Search for the cell housing the specified text and yield its [x, y] center coordinate. 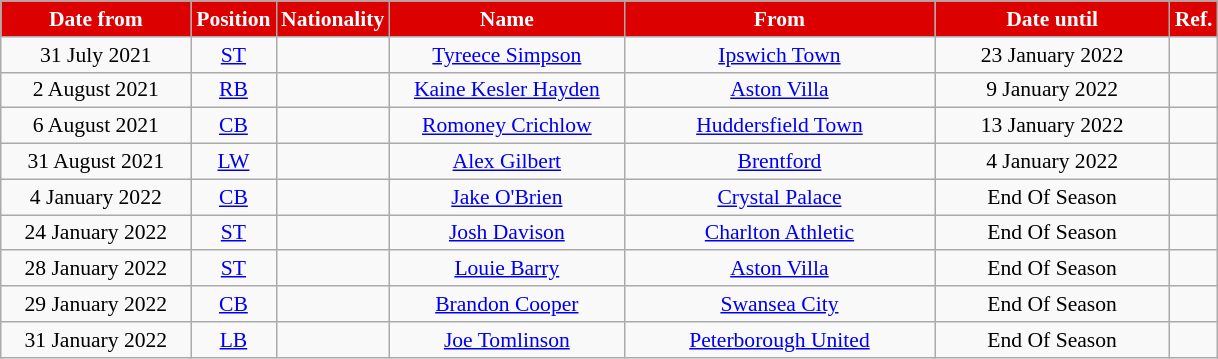
6 August 2021 [96, 126]
31 January 2022 [96, 340]
LW [234, 162]
31 July 2021 [96, 55]
Joe Tomlinson [506, 340]
Brandon Cooper [506, 304]
13 January 2022 [1052, 126]
Crystal Palace [779, 197]
Tyreece Simpson [506, 55]
Name [506, 19]
Nationality [332, 19]
Date from [96, 19]
Alex Gilbert [506, 162]
Charlton Athletic [779, 233]
23 January 2022 [1052, 55]
24 January 2022 [96, 233]
Ref. [1194, 19]
Huddersfield Town [779, 126]
Jake O'Brien [506, 197]
Date until [1052, 19]
29 January 2022 [96, 304]
LB [234, 340]
RB [234, 90]
From [779, 19]
28 January 2022 [96, 269]
Brentford [779, 162]
Romoney Crichlow [506, 126]
2 August 2021 [96, 90]
Louie Barry [506, 269]
9 January 2022 [1052, 90]
Position [234, 19]
Josh Davison [506, 233]
Swansea City [779, 304]
Peterborough United [779, 340]
31 August 2021 [96, 162]
Ipswich Town [779, 55]
Kaine Kesler Hayden [506, 90]
